Capture the cell that displays the provided text and extract its (x, y) central coordinate. 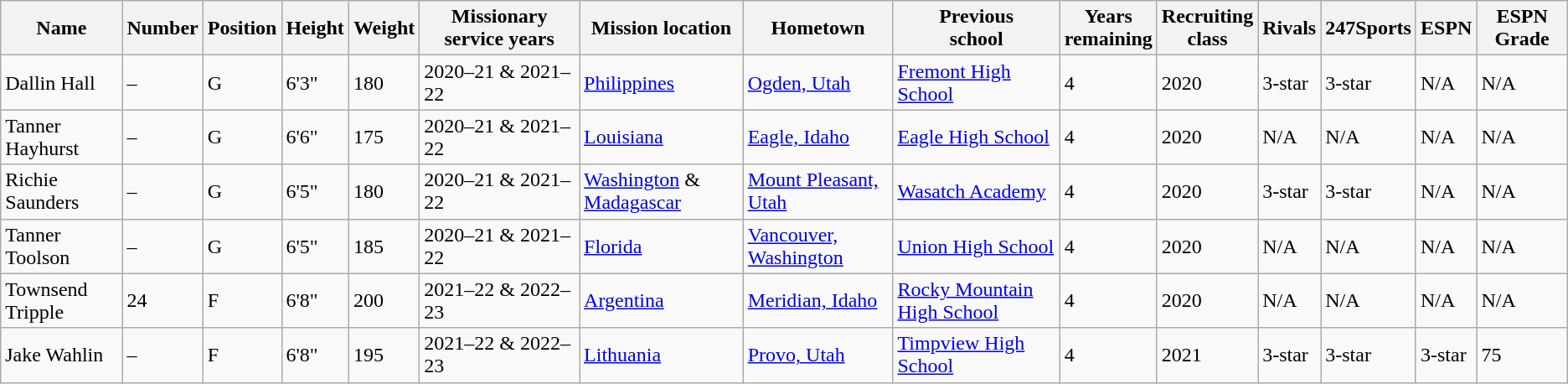
Dallin Hall (62, 82)
175 (384, 138)
2021 (1207, 355)
Mount Pleasant, Utah (818, 191)
Provo, Utah (818, 355)
Timpview High School (977, 355)
200 (384, 300)
Union High School (977, 246)
24 (162, 300)
Weight (384, 29)
75 (1522, 355)
Position (242, 29)
Rivals (1290, 29)
Vancouver, Washington (818, 246)
Missionary service years (499, 29)
Florida (662, 246)
Name (62, 29)
195 (384, 355)
Height (315, 29)
247Sports (1369, 29)
Ogden, Utah (818, 82)
Mission location (662, 29)
Tanner Hayhurst (62, 138)
Tanner Toolson (62, 246)
Hometown (818, 29)
Eagle, Idaho (818, 138)
Rocky Mountain High School (977, 300)
Number (162, 29)
ESPN Grade (1522, 29)
Philippines (662, 82)
Argentina (662, 300)
Townsend Tripple (62, 300)
6'6" (315, 138)
6'3" (315, 82)
Recruitingclass (1207, 29)
ESPN (1446, 29)
Richie Saunders (62, 191)
Previousschool (977, 29)
Washington & Madagascar (662, 191)
Fremont High School (977, 82)
Meridian, Idaho (818, 300)
Jake Wahlin (62, 355)
185 (384, 246)
Louisiana (662, 138)
Lithuania (662, 355)
Yearsremaining (1108, 29)
Eagle High School (977, 138)
Wasatch Academy (977, 191)
